Return (x, y) of the center of cell containing provided text 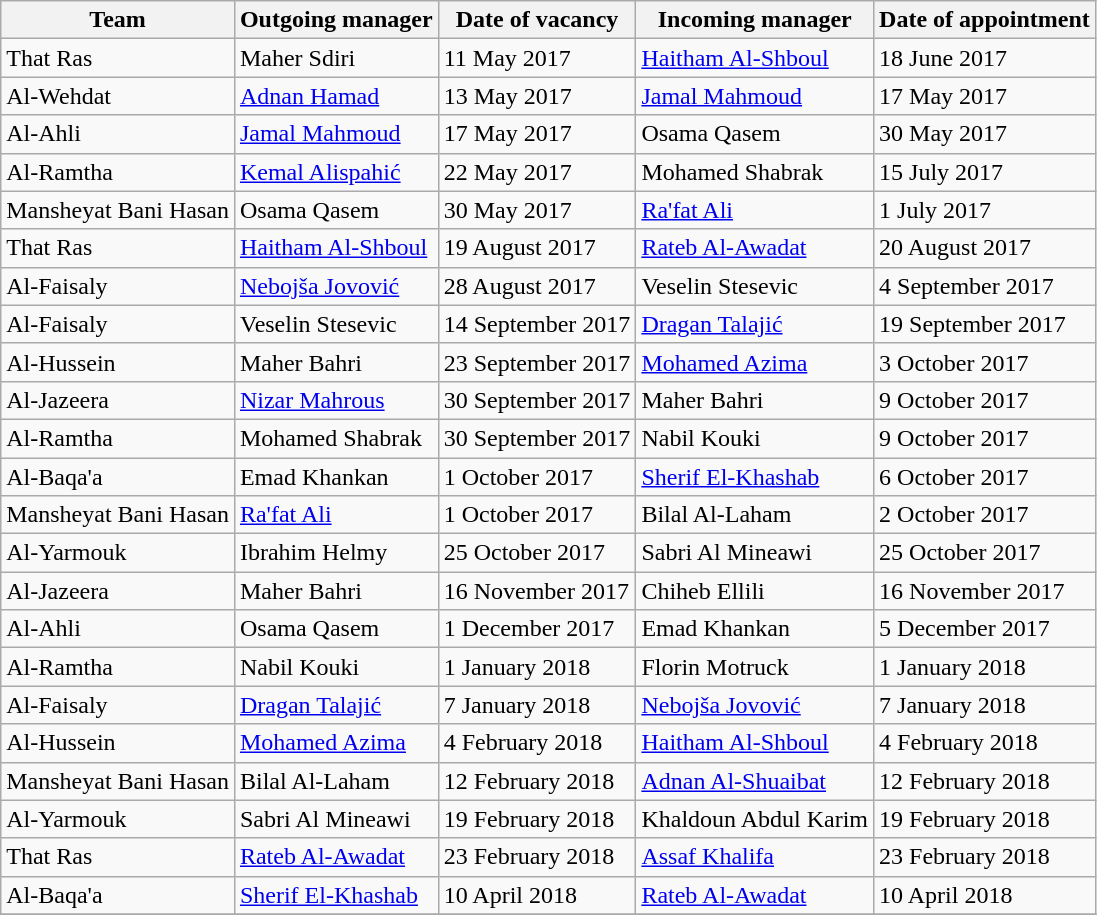
23 September 2017 (537, 362)
22 May 2017 (537, 172)
Team (118, 20)
Date of vacancy (537, 20)
Maher Sdiri (336, 58)
Khaldoun Abdul Karim (755, 819)
4 September 2017 (985, 286)
14 September 2017 (537, 324)
20 August 2017 (985, 248)
Kemal Alispahić (336, 172)
11 May 2017 (537, 58)
Ibrahim Helmy (336, 553)
3 October 2017 (985, 362)
19 August 2017 (537, 248)
Outgoing manager (336, 20)
Al-Wehdat (118, 96)
Adnan Hamad (336, 96)
Assaf Khalifa (755, 857)
19 September 2017 (985, 324)
28 August 2017 (537, 286)
Nizar Mahrous (336, 400)
Date of appointment (985, 20)
2 October 2017 (985, 515)
6 October 2017 (985, 477)
13 May 2017 (537, 96)
5 December 2017 (985, 629)
1 December 2017 (537, 629)
15 July 2017 (985, 172)
Incoming manager (755, 20)
1 July 2017 (985, 210)
Florin Motruck (755, 667)
18 June 2017 (985, 58)
Adnan Al-Shuaibat (755, 781)
Chiheb Ellili (755, 591)
